Determine the (x, y) coordinate at the center of the cell enclosing the given text.  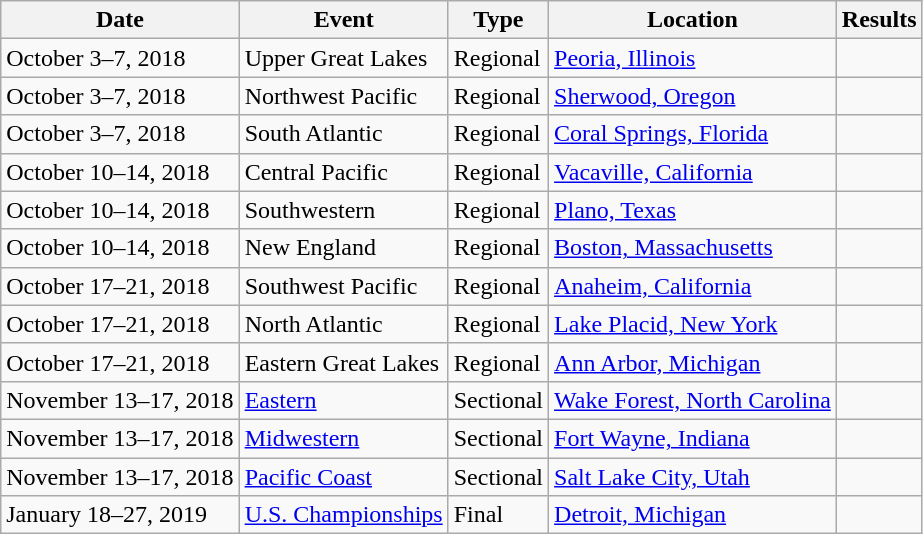
January 18–27, 2019 (120, 515)
Plano, Texas (693, 210)
Southwestern (344, 210)
Central Pacific (344, 172)
Fort Wayne, Indiana (693, 438)
Date (120, 20)
U.S. Championships (344, 515)
Upper Great Lakes (344, 58)
Lake Placid, New York (693, 324)
Detroit, Michigan (693, 515)
New England (344, 248)
Location (693, 20)
Peoria, Illinois (693, 58)
Wake Forest, North Carolina (693, 400)
Northwest Pacific (344, 96)
Pacific Coast (344, 477)
Ann Arbor, Michigan (693, 362)
Salt Lake City, Utah (693, 477)
Eastern Great Lakes (344, 362)
Coral Springs, Florida (693, 134)
Final (498, 515)
Event (344, 20)
North Atlantic (344, 324)
Eastern (344, 400)
Sherwood, Oregon (693, 96)
Results (879, 20)
Boston, Massachusetts (693, 248)
Anaheim, California (693, 286)
Type (498, 20)
Midwestern (344, 438)
South Atlantic (344, 134)
Vacaville, California (693, 172)
Southwest Pacific (344, 286)
